From the cell containing the given text, extract its center point as (X, Y) coordinate. 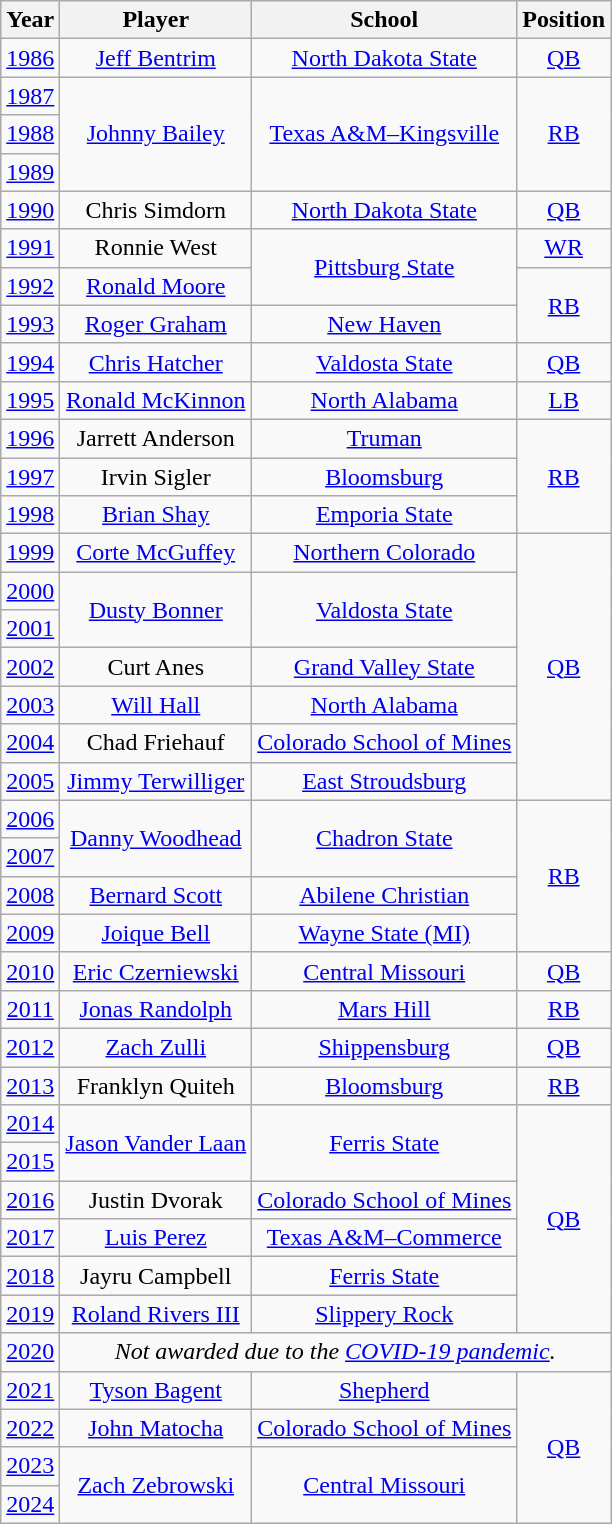
1993 (30, 324)
1998 (30, 515)
Jonas Randolph (156, 1009)
Corte McGuffey (156, 553)
Tyson Bagent (156, 1390)
Franklyn Quiteh (156, 1085)
2021 (30, 1390)
Jimmy Terwilliger (156, 781)
Abilene Christian (384, 895)
2015 (30, 1162)
2010 (30, 971)
1992 (30, 286)
Justin Dvorak (156, 1200)
Luis Perez (156, 1238)
Ronnie West (156, 248)
Shepherd (384, 1390)
Shippensburg (384, 1047)
2022 (30, 1428)
East Stroudsburg (384, 781)
2007 (30, 857)
2003 (30, 705)
Irvin Sigler (156, 477)
2006 (30, 819)
2023 (30, 1466)
1999 (30, 553)
1991 (30, 248)
1997 (30, 477)
Curt Anes (156, 667)
Wayne State (MI) (384, 933)
Zach Zulli (156, 1047)
Year (30, 20)
2005 (30, 781)
1987 (30, 96)
Pittsburg State (384, 267)
2017 (30, 1238)
John Matocha (156, 1428)
1990 (30, 210)
1989 (30, 172)
2024 (30, 1504)
Will Hall (156, 705)
2012 (30, 1047)
Roger Graham (156, 324)
Slippery Rock (384, 1314)
Chadron State (384, 838)
Chad Friehauf (156, 743)
Texas A&M–Kingsville (384, 134)
Jeff Bentrim (156, 58)
Ronald Moore (156, 286)
Chris Simdorn (156, 210)
Zach Zebrowski (156, 1485)
2001 (30, 629)
Chris Hatcher (156, 362)
2013 (30, 1085)
New Haven (384, 324)
Joique Bell (156, 933)
1986 (30, 58)
Eric Czerniewski (156, 971)
2011 (30, 1009)
Jason Vander Laan (156, 1143)
2019 (30, 1314)
School (384, 20)
Johnny Bailey (156, 134)
LB (564, 400)
2018 (30, 1276)
Northern Colorado (384, 553)
Jarrett Anderson (156, 438)
1996 (30, 438)
Mars Hill (384, 1009)
Position (564, 20)
2016 (30, 1200)
Truman (384, 438)
2000 (30, 591)
Texas A&M–Commerce (384, 1238)
Danny Woodhead (156, 838)
2004 (30, 743)
Grand Valley State (384, 667)
Emporia State (384, 515)
2020 (30, 1352)
Brian Shay (156, 515)
2009 (30, 933)
Dusty Bonner (156, 610)
Player (156, 20)
Roland Rivers III (156, 1314)
Bernard Scott (156, 895)
2002 (30, 667)
WR (564, 248)
1988 (30, 134)
1994 (30, 362)
2014 (30, 1124)
Ronald McKinnon (156, 400)
1995 (30, 400)
Not awarded due to the COVID-19 pandemic. (336, 1352)
Jayru Campbell (156, 1276)
2008 (30, 895)
